Search for the cell housing the specified text and yield its [X, Y] center coordinate. 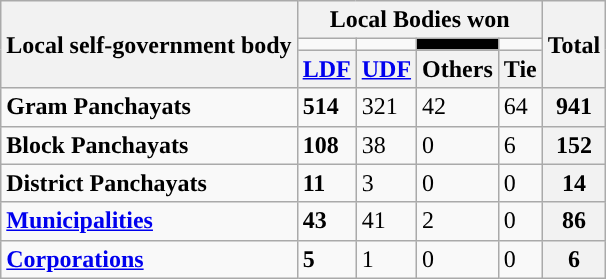
UDF [386, 69]
514 [326, 107]
108 [326, 145]
42 [458, 107]
5 [326, 259]
Block Panchayats [149, 145]
941 [574, 107]
11 [326, 183]
2 [458, 221]
152 [574, 145]
Municipalities [149, 221]
Total [574, 44]
64 [520, 107]
41 [386, 221]
38 [386, 145]
Tie [520, 69]
3 [386, 183]
321 [386, 107]
Local Bodies won [420, 20]
86 [574, 221]
Local self-government body [149, 44]
Corporations [149, 259]
43 [326, 221]
14 [574, 183]
1 [386, 259]
Gram Panchayats [149, 107]
District Panchayats [149, 183]
Others [458, 69]
LDF [326, 69]
